Locate the cell with the specified text and output its (X, Y) center coordinate. 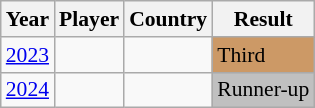
Year (28, 19)
2024 (28, 90)
Player (89, 19)
Third (263, 55)
Runner-up (263, 90)
2023 (28, 55)
Result (263, 19)
Country (168, 19)
